Pinpoint the cell where the given text exists, returning its (X, Y) midpoint coordinate. 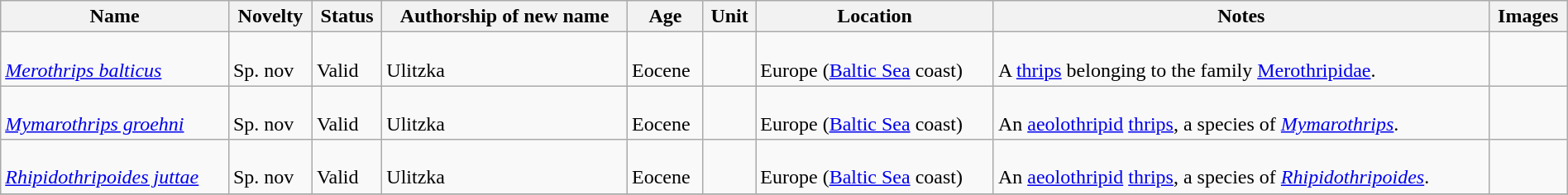
Location (875, 17)
Age (666, 17)
An aeolothripid thrips, a species of Rhipidothripoides. (1241, 167)
An aeolothripid thrips, a species of Mymarothrips. (1241, 112)
Rhipidothripoides juttae (115, 167)
Images (1528, 17)
Mymarothrips groehni (115, 112)
Authorship of new name (504, 17)
Name (115, 17)
A thrips belonging to the family Merothripidae. (1241, 59)
Novelty (270, 17)
Merothrips balticus (115, 59)
Unit (729, 17)
Status (347, 17)
Notes (1241, 17)
